For the text-containing cell, return its midpoint in (X, Y) coordinate format. 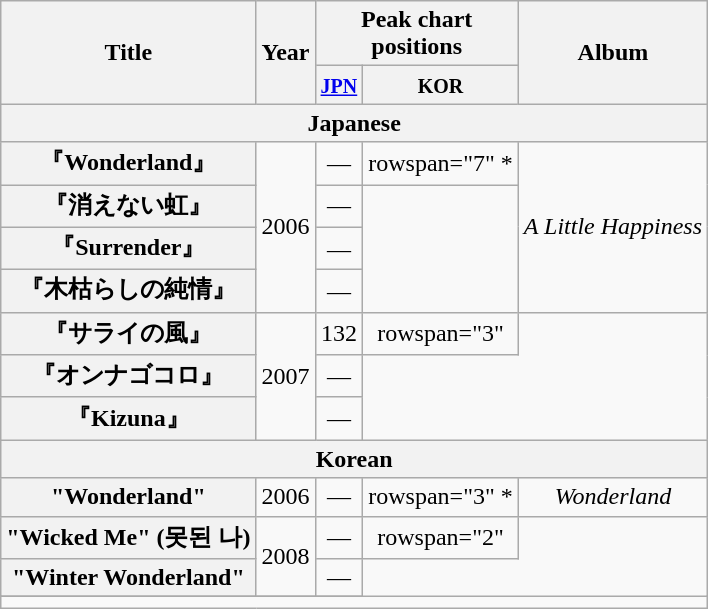
A Little Happiness (612, 227)
2007 (286, 376)
rowspan="2" (441, 538)
『オンナゴコロ』 (128, 376)
Title (128, 52)
rowspan="3" * (441, 497)
『サライの風』 (128, 334)
"Wonderland" (128, 497)
"Wicked Me" (못된 나) (128, 538)
『Kizuna』 (128, 418)
Korean (354, 459)
2008 (286, 556)
Peak chart positions (416, 34)
Year (286, 52)
『消えない虹』 (128, 206)
『Surrender』 (128, 248)
『木枯らしの純情』 (128, 292)
JPN (339, 85)
rowspan="3" (441, 334)
132 (339, 334)
KOR (441, 85)
rowspan="7" * (441, 164)
Album (612, 52)
『Wonderland』 (128, 164)
Wonderland (612, 497)
"Winter Wonderland" (128, 578)
Japanese (354, 123)
